Capture the cell that displays the provided text and extract its [x, y] central coordinate. 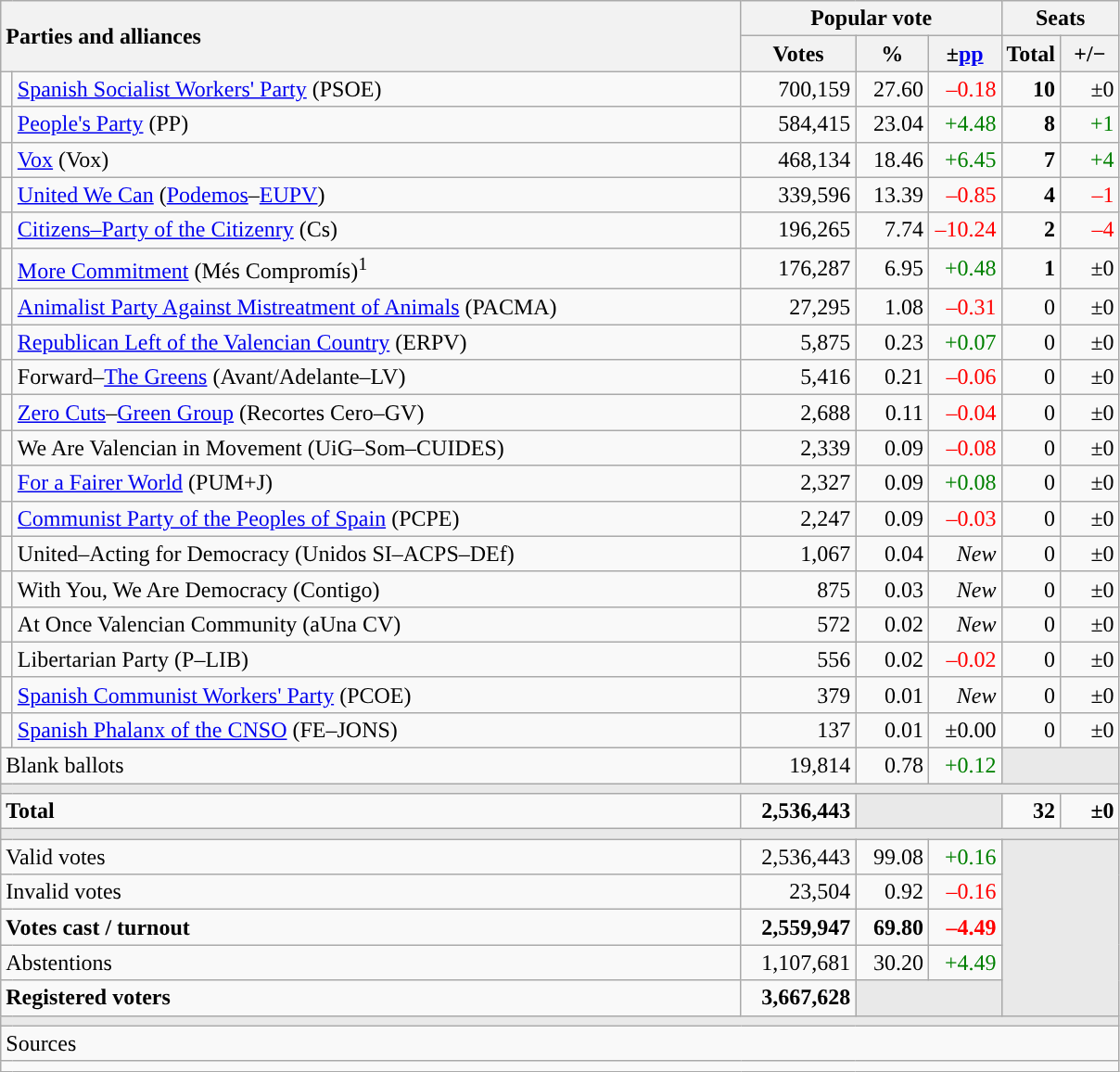
Zero Cuts–Green Group (Recortes Cero–GV) [376, 413]
–0.04 [964, 413]
23.04 [892, 124]
13.39 [892, 195]
Animalist Party Against Mistreatment of Animals (PACMA) [376, 307]
Spanish Socialist Workers' Party (PSOE) [376, 89]
+1 [1090, 124]
Forward–The Greens (Avant/Adelante–LV) [376, 377]
–1 [1090, 195]
4 [1031, 195]
2,559,947 [798, 927]
% [892, 54]
1,107,681 [798, 963]
–0.16 [964, 892]
Blank ballots [371, 766]
7.74 [892, 230]
–10.24 [964, 230]
2,339 [798, 448]
+0.12 [964, 766]
Citizens–Party of the Citizenry (Cs) [376, 230]
–4 [1090, 230]
2,327 [798, 483]
At Once Valencian Community (aUna CV) [376, 624]
–0.18 [964, 89]
With You, We Are Democracy (Contigo) [376, 589]
United–Acting for Democracy (Unidos SI–ACPS–DEf) [376, 554]
+6.45 [964, 160]
+4.48 [964, 124]
+4 [1090, 160]
468,134 [798, 160]
27.60 [892, 89]
584,415 [798, 124]
176,287 [798, 269]
–0.08 [964, 448]
Votes [798, 54]
1 [1031, 269]
30.20 [892, 963]
0.04 [892, 554]
Republican Left of the Valencian Country (ERPV) [376, 342]
2,688 [798, 413]
Sources [560, 1043]
±0.00 [964, 730]
0.21 [892, 377]
Votes cast / turnout [371, 927]
For a Fairer World (PUM+J) [376, 483]
5,416 [798, 377]
6.95 [892, 269]
Valid votes [371, 857]
We Are Valencian in Movement (UiG–Som–CUIDES) [376, 448]
Parties and alliances [371, 36]
Spanish Phalanx of the CNSO (FE–JONS) [376, 730]
137 [798, 730]
18.46 [892, 160]
7 [1031, 160]
0.03 [892, 589]
More Commitment (Més Compromís)1 [376, 269]
379 [798, 695]
Communist Party of the Peoples of Spain (PCPE) [376, 518]
0.11 [892, 413]
United We Can (Podemos–EUPV) [376, 195]
0.78 [892, 766]
3,667,628 [798, 998]
0.23 [892, 342]
±pp [964, 54]
32 [1031, 811]
27,295 [798, 307]
–0.06 [964, 377]
Vox (Vox) [376, 160]
+4.49 [964, 963]
+0.48 [964, 269]
+0.07 [964, 342]
556 [798, 659]
People's Party (PP) [376, 124]
2,247 [798, 518]
875 [798, 589]
1,067 [798, 554]
–0.03 [964, 518]
Spanish Communist Workers' Party (PCOE) [376, 695]
2 [1031, 230]
Popular vote [872, 19]
Libertarian Party (P–LIB) [376, 659]
196,265 [798, 230]
8 [1031, 124]
Seats [1061, 19]
19,814 [798, 766]
+0.16 [964, 857]
700,159 [798, 89]
–0.02 [964, 659]
23,504 [798, 892]
339,596 [798, 195]
–4.49 [964, 927]
+0.08 [964, 483]
99.08 [892, 857]
5,875 [798, 342]
Registered voters [371, 998]
Invalid votes [371, 892]
–0.31 [964, 307]
10 [1031, 89]
572 [798, 624]
+/− [1090, 54]
1.08 [892, 307]
Abstentions [371, 963]
0.92 [892, 892]
69.80 [892, 927]
–0.85 [964, 195]
